Output the [x, y] coordinate of the center of the cell containing the given text.  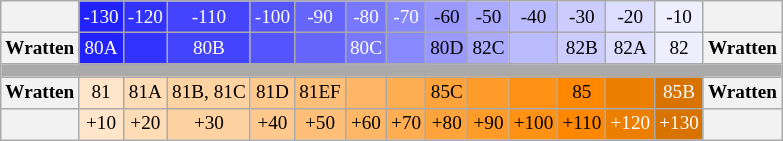
81 [101, 93]
85C [447, 93]
+130 [680, 124]
80D [447, 48]
81D [272, 93]
-120 [145, 17]
85B [680, 93]
80A [101, 48]
+70 [406, 124]
-110 [210, 17]
82A [630, 48]
+90 [488, 124]
-60 [447, 17]
80B [210, 48]
+110 [582, 124]
-80 [366, 17]
+40 [272, 124]
+120 [630, 124]
-10 [680, 17]
81A [145, 93]
-100 [272, 17]
-70 [406, 17]
80C [366, 48]
+100 [534, 124]
+20 [145, 124]
82B [582, 48]
81EF [320, 93]
+30 [210, 124]
+10 [101, 124]
-40 [534, 17]
81B, 81C [210, 93]
-20 [630, 17]
+60 [366, 124]
-90 [320, 17]
82 [680, 48]
85 [582, 93]
-130 [101, 17]
-30 [582, 17]
+80 [447, 124]
82C [488, 48]
+50 [320, 124]
-50 [488, 17]
